Locate the cell with the specified text and output its [x, y] center coordinate. 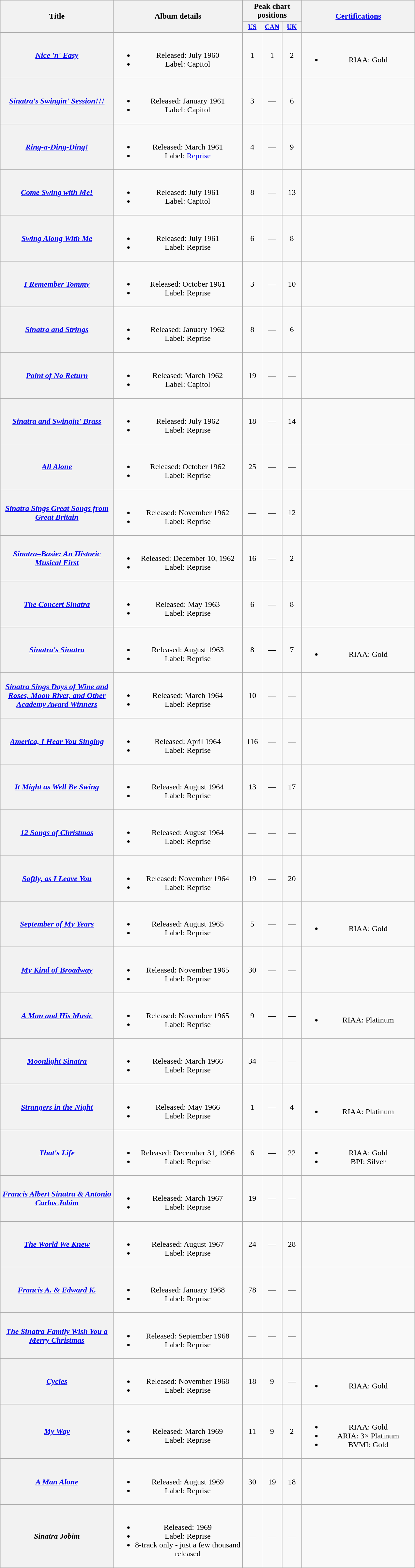
Sinatra and Swingin' Brass [57, 421]
Released: January 1968Label: Reprise [178, 1290]
Released: August 1965Label: Reprise [178, 924]
Released: August 1967Label: Reprise [178, 1244]
Sinatra Sings Days of Wine and Roses, Moon River, and Other Academy Award Winners [57, 695]
Francis A. & Edward K. [57, 1290]
Released: March 1962Label: Capitol [178, 375]
11 [253, 1431]
It Might as Well Be Swing [57, 787]
Released: December 10, 1962Label: Reprise [178, 558]
Released: May 1963Label: Reprise [178, 604]
Released: January 1962Label: Reprise [178, 330]
28 [292, 1244]
Released: August 1969Label: Reprise [178, 1481]
Released: December 31, 1966Label: Reprise [178, 1153]
Released: July 1962Label: Reprise [178, 421]
Released: January 1961Label: Capitol [178, 101]
RIAA: GoldBPI: Silver [358, 1153]
78 [253, 1290]
Moonlight Sinatra [57, 1061]
Sinatra's Swingin' Session!!! [57, 101]
14 [292, 421]
Released: November 1968Label: Reprise [178, 1381]
24 [253, 1244]
The World We Knew [57, 1244]
Strangers in the Night [57, 1107]
RIAA: GoldARIA: 3× PlatinumBVMI: Gold [358, 1431]
12 Songs of Christmas [57, 833]
Released: May 1966Label: Reprise [178, 1107]
12 [292, 513]
Swing Along With Me [57, 238]
All Alone [57, 467]
16 [253, 558]
Released: July 1960Label: Capitol [178, 55]
Released: 1969Label: Reprise8-track only - just a few thousand released [178, 1536]
The Sinatra Family Wish You a Merry Christmas [57, 1336]
Sinatra Sings Great Songs from Great Britain [57, 513]
Ring-a-Ding-Ding! [57, 147]
Released: April 1964Label: Reprise [178, 741]
Released: October 1961Label: Reprise [178, 284]
20 [292, 879]
Released: March 1967Label: Reprise [178, 1198]
22 [292, 1153]
5 [253, 924]
Released: November 1962Label: Reprise [178, 513]
Cycles [57, 1381]
The Concert Sinatra [57, 604]
Point of No Return [57, 375]
Released: August 1963Label: Reprise [178, 650]
Sinatra and Strings [57, 330]
116 [253, 741]
25 [253, 467]
Sinatra Jobim [57, 1536]
Francis Albert Sinatra & Antonio Carlos Jobim [57, 1198]
Released: July 1961Label: Capitol [178, 193]
A Man Alone [57, 1481]
7 [292, 650]
Released: March 1966Label: Reprise [178, 1061]
My Kind of Broadway [57, 970]
34 [253, 1061]
Title [57, 16]
Nice 'n' Easy [57, 55]
Peak chart positions [272, 11]
Softly, as I Leave You [57, 879]
America, I Hear You Singing [57, 741]
UK [292, 27]
I Remember Tommy [57, 284]
Released: March 1961Label: Reprise [178, 147]
Released: October 1962Label: Reprise [178, 467]
Sinatra's Sinatra [57, 650]
US [253, 27]
17 [292, 787]
Released: March 1964Label: Reprise [178, 695]
Certifications [358, 16]
CAN [272, 27]
September of My Years [57, 924]
That's Life [57, 1153]
Released: March 1969Label: Reprise [178, 1431]
Released: November 1964Label: Reprise [178, 879]
Released: July 1961Label: Reprise [178, 238]
A Man and His Music [57, 1016]
My Way [57, 1431]
Sinatra–Basie: An Historic Musical First [57, 558]
Come Swing with Me! [57, 193]
Album details [178, 16]
Released: September 1968Label: Reprise [178, 1336]
